Output the [X, Y] coordinate of the center of the cell containing the given text.  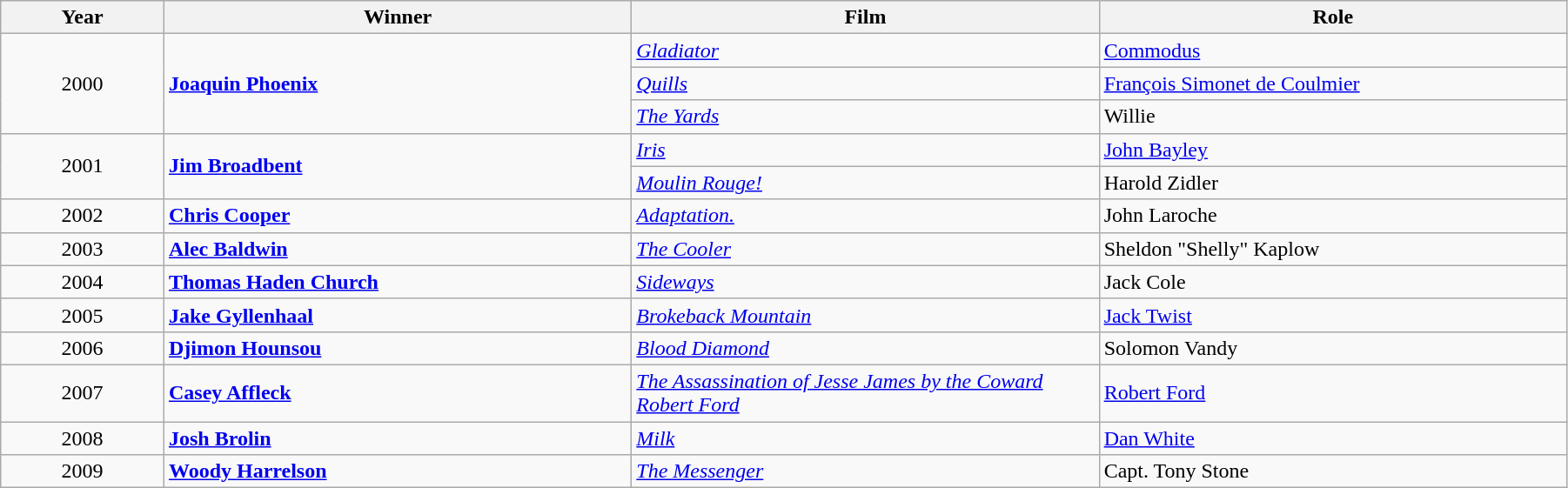
The Assassination of Jesse James by the Coward Robert Ford [865, 393]
Solomon Vandy [1333, 348]
John Laroche [1333, 216]
Capt. Tony Stone [1333, 471]
2006 [83, 348]
2001 [83, 166]
2004 [83, 282]
Blood Diamond [865, 348]
Winner [397, 17]
Iris [865, 150]
2005 [83, 315]
Year [83, 17]
Chris Cooper [397, 216]
Commodus [1333, 50]
2009 [83, 471]
François Simonet de Coulmier [1333, 84]
Milk [865, 438]
Harold Zidler [1333, 183]
Willie [1333, 117]
Role [1333, 17]
The Yards [865, 117]
Quills [865, 84]
2000 [83, 84]
Dan White [1333, 438]
John Bayley [1333, 150]
Film [865, 17]
2002 [83, 216]
The Cooler [865, 249]
Djimon Hounsou [397, 348]
Jack Cole [1333, 282]
Joaquin Phoenix [397, 84]
Alec Baldwin [397, 249]
Gladiator [865, 50]
Thomas Haden Church [397, 282]
Sheldon "Shelly" Kaplow [1333, 249]
2003 [83, 249]
Robert Ford [1333, 393]
Casey Affleck [397, 393]
Adaptation. [865, 216]
Jim Broadbent [397, 166]
Jack Twist [1333, 315]
Josh Brolin [397, 438]
Brokeback Mountain [865, 315]
2008 [83, 438]
Moulin Rouge! [865, 183]
2007 [83, 393]
Woody Harrelson [397, 471]
The Messenger [865, 471]
Sideways [865, 282]
Jake Gyllenhaal [397, 315]
